Pinpoint the cell where the given text exists, returning its (X, Y) midpoint coordinate. 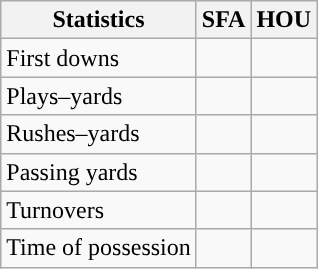
Turnovers (99, 210)
Rushes–yards (99, 134)
Passing yards (99, 172)
HOU (284, 20)
Plays–yards (99, 96)
First downs (99, 58)
SFA (224, 20)
Statistics (99, 20)
Time of possession (99, 248)
